Capture the cell that displays the provided text and extract its (x, y) central coordinate. 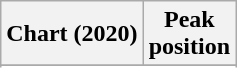
Chart (2020) (72, 34)
Peakposition (189, 34)
